Extract the (X, Y) coordinate from the center of the cell holding the provided text.  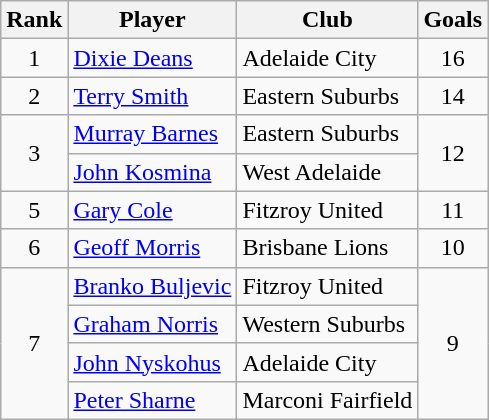
Terry Smith (152, 96)
Rank (34, 20)
11 (453, 210)
Player (152, 20)
Marconi Fairfield (328, 400)
5 (34, 210)
2 (34, 96)
9 (453, 343)
16 (453, 58)
Murray Barnes (152, 134)
West Adelaide (328, 172)
1 (34, 58)
Brisbane Lions (328, 248)
Gary Cole (152, 210)
3 (34, 153)
10 (453, 248)
Peter Sharne (152, 400)
Branko Buljevic (152, 286)
12 (453, 153)
Club (328, 20)
14 (453, 96)
Dixie Deans (152, 58)
John Nyskohus (152, 362)
Geoff Morris (152, 248)
Goals (453, 20)
Western Suburbs (328, 324)
7 (34, 343)
6 (34, 248)
John Kosmina (152, 172)
Graham Norris (152, 324)
